Scan for the cell matching the given text and deliver its (X, Y) coordinate at center. 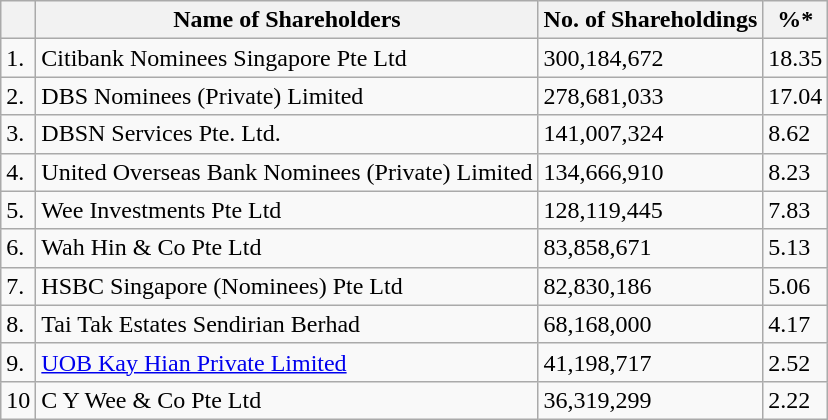
5. (18, 210)
17.04 (796, 96)
1. (18, 58)
141,007,324 (650, 134)
Name of Shareholders (287, 20)
DBS Nominees (Private) Limited (287, 96)
Wee Investments Pte Ltd (287, 210)
8.62 (796, 134)
41,198,717 (650, 362)
300,184,672 (650, 58)
4. (18, 172)
Citibank Nominees Singapore Pte Ltd (287, 58)
5.13 (796, 248)
6. (18, 248)
%* (796, 20)
2.22 (796, 400)
3. (18, 134)
83,858,671 (650, 248)
36,319,299 (650, 400)
Wah Hin & Co Pte Ltd (287, 248)
10 (18, 400)
7.83 (796, 210)
68,168,000 (650, 324)
8.23 (796, 172)
5.06 (796, 286)
C Y Wee & Co Pte Ltd (287, 400)
278,681,033 (650, 96)
4.17 (796, 324)
2. (18, 96)
9. (18, 362)
No. of Shareholdings (650, 20)
7. (18, 286)
UOB Kay Hian Private Limited (287, 362)
Tai Tak Estates Sendirian Berhad (287, 324)
8. (18, 324)
DBSN Services Pte. Ltd. (287, 134)
82,830,186 (650, 286)
United Overseas Bank Nominees (Private) Limited (287, 172)
18.35 (796, 58)
2.52 (796, 362)
134,666,910 (650, 172)
HSBC Singapore (Nominees) Pte Ltd (287, 286)
128,119,445 (650, 210)
